Capture the cell that displays the provided text and extract its (X, Y) central coordinate. 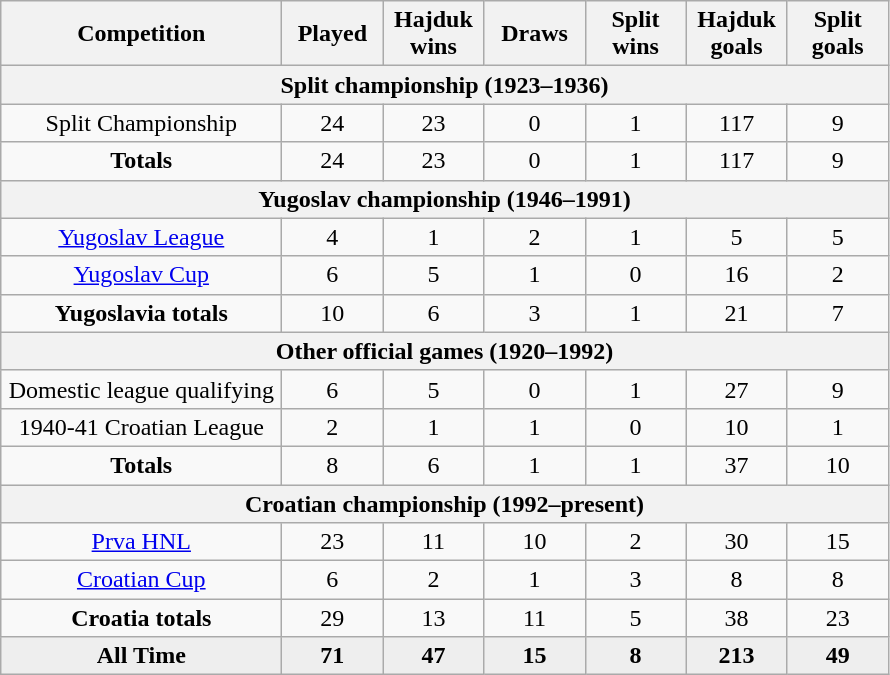
71 (332, 656)
49 (838, 656)
Yugoslav League (142, 237)
4 (332, 237)
Prva HNL (142, 542)
Draws (534, 34)
213 (736, 656)
Split championship (1923–1936) (444, 85)
1940-41 Croatian League (142, 427)
38 (736, 618)
13 (434, 618)
Croatian Cup (142, 580)
Other official games (1920–1992) (444, 351)
Split goals (838, 34)
Yugoslav championship (1946–1991) (444, 199)
29 (332, 618)
21 (736, 313)
30 (736, 542)
Hajduk goals (736, 34)
7 (838, 313)
Split wins (636, 34)
27 (736, 389)
Yugoslavia totals (142, 313)
Competition (142, 34)
Played (332, 34)
Hajduk wins (434, 34)
Yugoslav Cup (142, 275)
37 (736, 465)
Split Championship (142, 123)
Croatia totals (142, 618)
Croatian championship (1992–present) (444, 503)
47 (434, 656)
Domestic league qualifying (142, 389)
All Time (142, 656)
16 (736, 275)
